Scan for the cell matching the given text and deliver its (X, Y) coordinate at center. 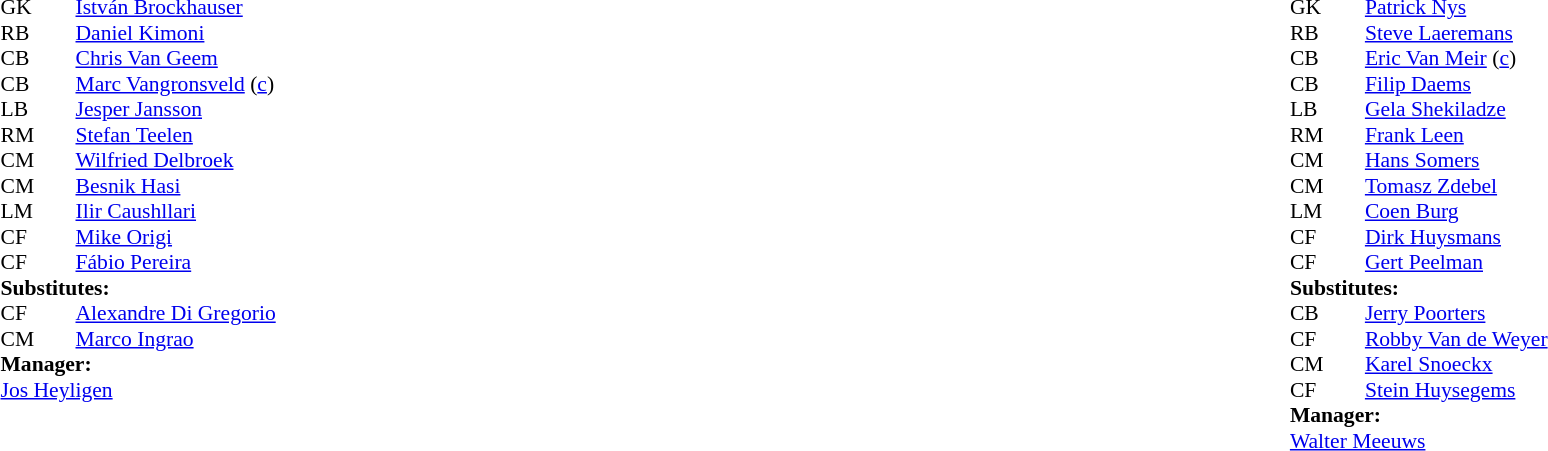
Alexandre Di Gregorio (176, 313)
Ilir Caushllari (176, 211)
Marco Ingrao (176, 339)
Hans Somers (1456, 161)
Stein Huysegems (1456, 390)
Jos Heyligen (138, 390)
Gert Peelman (1456, 263)
Jesper Jansson (176, 109)
Karel Snoeckx (1456, 365)
Coen Burg (1456, 211)
Mike Origi (176, 237)
Tomasz Zdebel (1456, 186)
Dirk Huysmans (1456, 237)
Robby Van de Weyer (1456, 339)
Gela Shekiladze (1456, 109)
Chris Van Geem (176, 59)
Eric Van Meir (c) (1456, 59)
Marc Vangronsveld (c) (176, 84)
Jerry Poorters (1456, 313)
Steve Laeremans (1456, 33)
Filip Daems (1456, 84)
Stefan Teelen (176, 135)
Fábio Pereira (176, 263)
Frank Leen (1456, 135)
Daniel Kimoni (176, 33)
Wilfried Delbroek (176, 161)
Besnik Hasi (176, 186)
